Scan for the cell matching the given text and deliver its [x, y] coordinate at center. 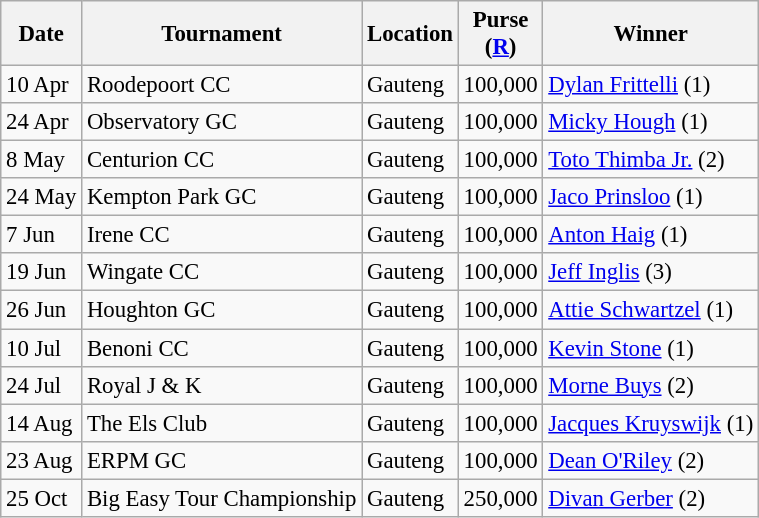
Winner [651, 34]
Roodepoort CC [222, 85]
Divan Gerber (2) [651, 498]
Purse(R) [500, 34]
Location [410, 34]
8 May [42, 160]
10 Jul [42, 348]
The Els Club [222, 423]
Houghton GC [222, 310]
Jaco Prinsloo (1) [651, 197]
Kempton Park GC [222, 197]
Wingate CC [222, 273]
Toto Thimba Jr. (2) [651, 160]
23 Aug [42, 460]
Big Easy Tour Championship [222, 498]
Dean O'Riley (2) [651, 460]
7 Jun [42, 235]
24 Apr [42, 122]
Attie Schwartzel (1) [651, 310]
Jacques Kruyswijk (1) [651, 423]
14 Aug [42, 423]
Irene CC [222, 235]
24 May [42, 197]
Morne Buys (2) [651, 385]
Kevin Stone (1) [651, 348]
Centurion CC [222, 160]
Jeff Inglis (3) [651, 273]
26 Jun [42, 310]
250,000 [500, 498]
24 Jul [42, 385]
Observatory GC [222, 122]
Date [42, 34]
25 Oct [42, 498]
10 Apr [42, 85]
Dylan Frittelli (1) [651, 85]
Tournament [222, 34]
Royal J & K [222, 385]
Benoni CC [222, 348]
Anton Haig (1) [651, 235]
Micky Hough (1) [651, 122]
ERPM GC [222, 460]
19 Jun [42, 273]
